Determine the (X, Y) coordinate at the center of the cell enclosing the given text.  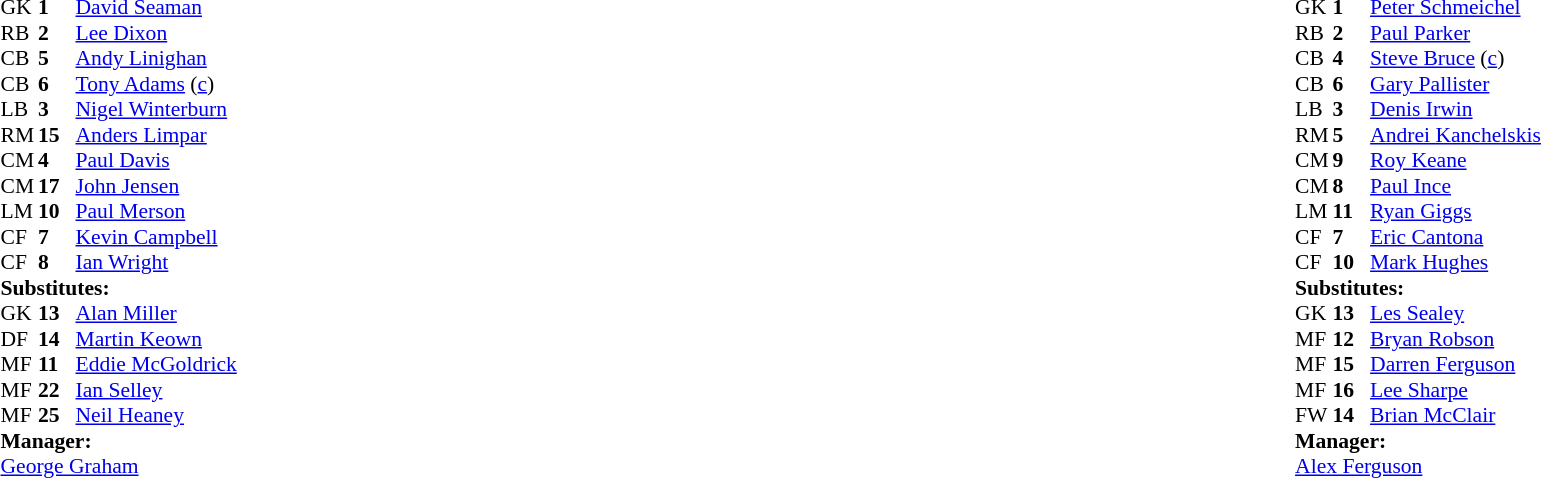
John Jensen (156, 186)
9 (1352, 161)
25 (57, 415)
Paul Davis (156, 161)
Kevin Campbell (156, 237)
Mark Hughes (1456, 263)
Lee Dixon (156, 33)
Darren Ferguson (1456, 365)
Paul Merson (156, 211)
Ian Selley (156, 390)
Neil Heaney (156, 415)
Bryan Robson (1456, 339)
Denis Irwin (1456, 109)
FW (1314, 415)
Andrei Kanchelskis (1456, 135)
Ian Wright (156, 263)
Andy Linighan (156, 59)
17 (57, 186)
Ryan Giggs (1456, 211)
DF (19, 339)
Martin Keown (156, 339)
12 (1352, 339)
Paul Parker (1456, 33)
Lee Sharpe (1456, 390)
Steve Bruce (c) (1456, 59)
Alan Miller (156, 313)
Eric Cantona (1456, 237)
Brian McClair (1456, 415)
Paul Ince (1456, 186)
22 (57, 390)
Tony Adams (c) (156, 84)
Anders Limpar (156, 135)
16 (1352, 390)
Eddie McGoldrick (156, 365)
Les Sealey (1456, 313)
Nigel Winterburn (156, 109)
Roy Keane (1456, 161)
Gary Pallister (1456, 84)
